Detect which cell encompasses the target text, then output its (x, y) center coordinate. 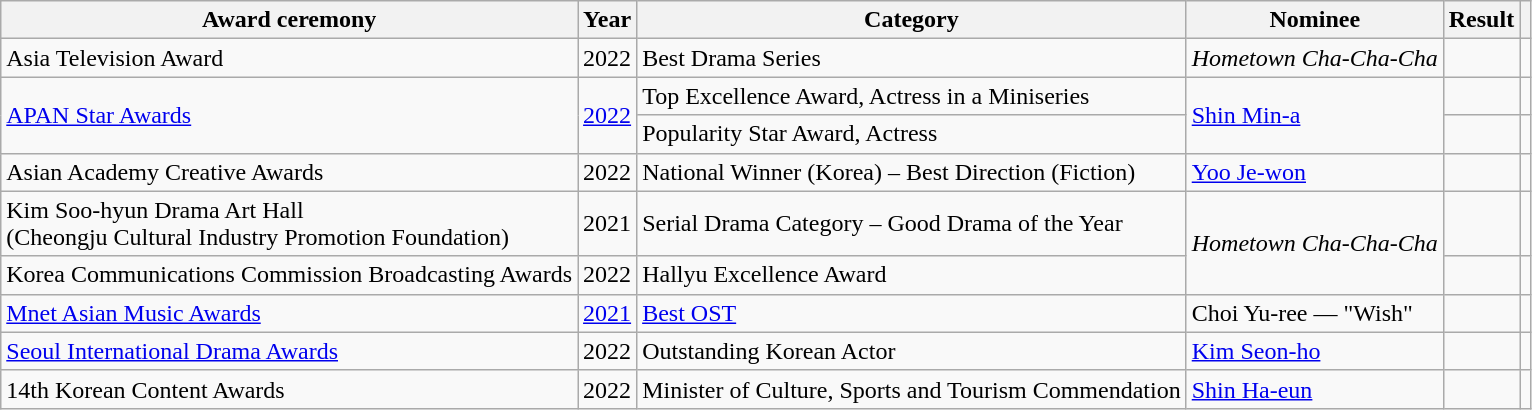
Popularity Star Award, Actress (912, 134)
Hallyu Excellence Award (912, 275)
Year (608, 20)
Seoul International Drama Awards (290, 351)
Serial Drama Category – Good Drama of the Year (912, 224)
Kim Seon-ho (1314, 351)
Shin Min-a (1314, 115)
Choi Yu-ree — "Wish" (1314, 313)
Kim Soo-hyun Drama Art Hall(Cheongju Cultural Industry Promotion Foundation) (290, 224)
Result (1481, 20)
Korea Communications Commission Broadcasting Awards (290, 275)
14th Korean Content Awards (290, 389)
Category (912, 20)
Asia Television Award (290, 58)
Top Excellence Award, Actress in a Miniseries (912, 96)
Minister of Culture, Sports and Tourism Commendation (912, 389)
Nominee (1314, 20)
Best Drama Series (912, 58)
Best OST (912, 313)
Yoo Je-won (1314, 172)
Mnet Asian Music Awards (290, 313)
APAN Star Awards (290, 115)
Award ceremony (290, 20)
National Winner (Korea) – Best Direction (Fiction) (912, 172)
Shin Ha-eun (1314, 389)
Outstanding Korean Actor (912, 351)
Asian Academy Creative Awards (290, 172)
